Return (x, y) of the center of cell containing provided text 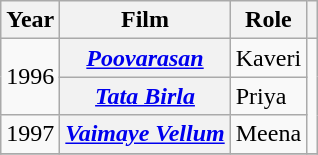
Poovarasan (145, 58)
1997 (30, 134)
Film (145, 20)
Vaimaye Vellum (145, 134)
Kaveri (268, 58)
Priya (268, 96)
1996 (30, 77)
Role (268, 20)
Year (30, 20)
Tata Birla (145, 96)
Meena (268, 134)
